Identify which cell holds the provided text, then report its [x, y] central coordinate. 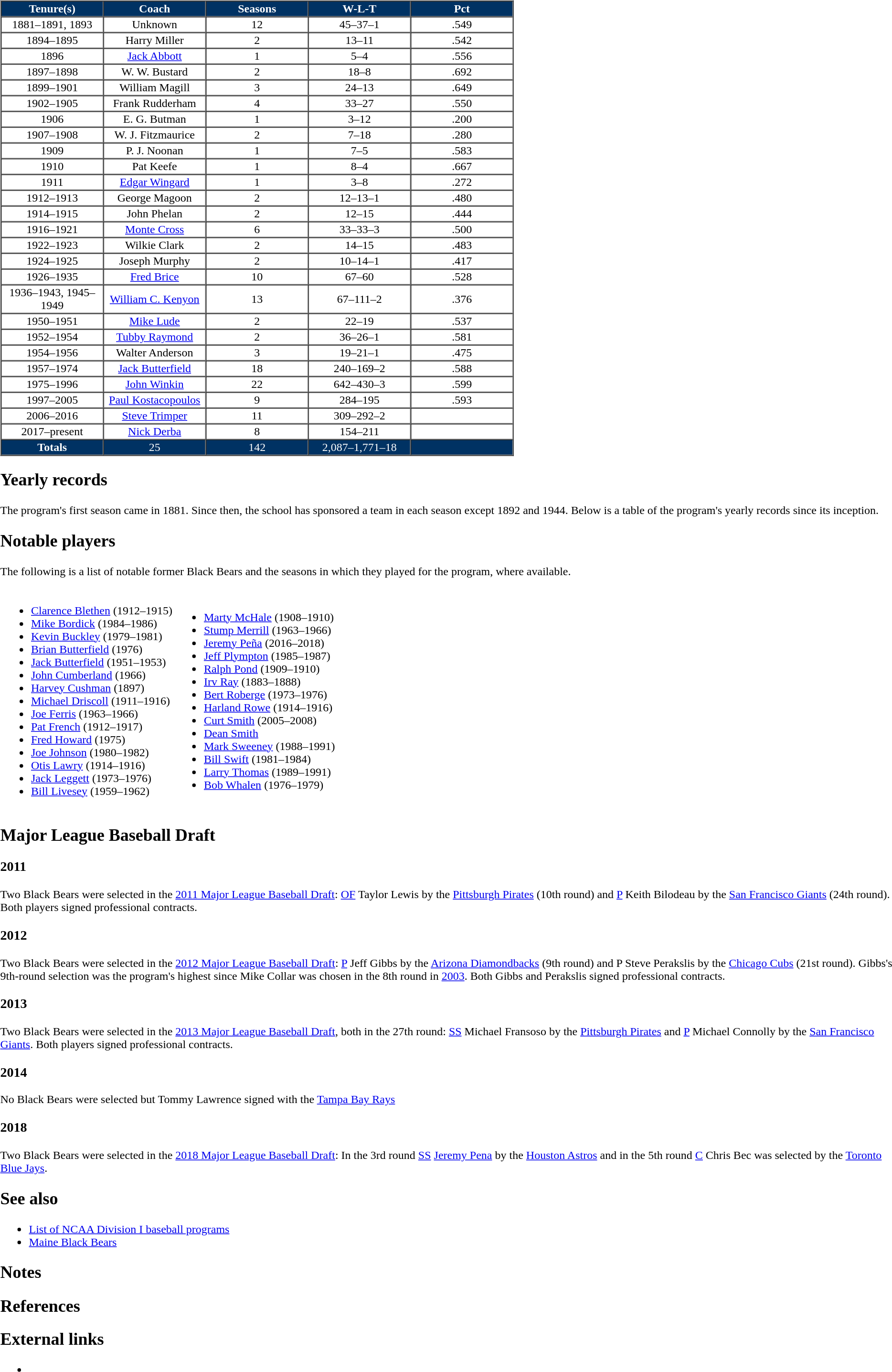
.593 [462, 400]
12–13–1 [360, 198]
1936–1943, 1945–1949 [52, 299]
.480 [462, 198]
.581 [462, 337]
Coach [154, 9]
1907–1908 [52, 135]
Jack Abbott [154, 56]
1899–1901 [52, 88]
.550 [462, 103]
18 [257, 369]
1902–1905 [52, 103]
.542 [462, 40]
2,087–1,771–18 [360, 447]
1975–1996 [52, 384]
8–4 [360, 166]
19–21–1 [360, 353]
John Phelan [154, 214]
6 [257, 229]
1954–1956 [52, 353]
10 [257, 277]
.549 [462, 25]
.599 [462, 384]
Wilkie Clark [154, 246]
W-L-T [360, 9]
2017–present [52, 432]
Tenure(s) [52, 9]
William Magill [154, 88]
2006–2016 [52, 416]
W. J. Fitzmaurice [154, 135]
1922–1923 [52, 246]
240–169–2 [360, 369]
.692 [462, 72]
1894–1895 [52, 40]
Harry Miller [154, 40]
22–19 [360, 321]
1957–1974 [52, 369]
642–430–3 [360, 384]
.272 [462, 182]
1906 [52, 119]
Jack Butterfield [154, 369]
William C. Kenyon [154, 299]
10–14–1 [360, 261]
7–5 [360, 151]
1911 [52, 182]
.528 [462, 277]
22 [257, 384]
Steve Trimper [154, 416]
.444 [462, 214]
.556 [462, 56]
1997–2005 [52, 400]
.483 [462, 246]
1897–1898 [52, 72]
Edgar Wingard [154, 182]
1896 [52, 56]
8 [257, 432]
Tubby Raymond [154, 337]
Paul Kostacopoulos [154, 400]
24–13 [360, 88]
.500 [462, 229]
45–37–1 [360, 25]
.475 [462, 353]
.588 [462, 369]
13–11 [360, 40]
.649 [462, 88]
154–211 [360, 432]
1926–1935 [52, 277]
P. J. Noonan [154, 151]
Walter Anderson [154, 353]
Nick Derba [154, 432]
1924–1925 [52, 261]
1952–1954 [52, 337]
.200 [462, 119]
.376 [462, 299]
14–15 [360, 246]
13 [257, 299]
33–27 [360, 103]
.583 [462, 151]
Frank Rudderham [154, 103]
5–4 [360, 56]
284–195 [360, 400]
W. W. Bustard [154, 72]
4 [257, 103]
3–8 [360, 182]
11 [257, 416]
18–8 [360, 72]
3–12 [360, 119]
.417 [462, 261]
.537 [462, 321]
E. G. Butman [154, 119]
George Magoon [154, 198]
1909 [52, 151]
Joseph Murphy [154, 261]
Pct [462, 9]
9 [257, 400]
25 [154, 447]
Unknown [154, 25]
12 [257, 25]
1910 [52, 166]
309–292–2 [360, 416]
Mike Lude [154, 321]
1881–1891, 1893 [52, 25]
Seasons [257, 9]
67–60 [360, 277]
142 [257, 447]
1916–1921 [52, 229]
7–18 [360, 135]
Monte Cross [154, 229]
1912–1913 [52, 198]
1950–1951 [52, 321]
1914–1915 [52, 214]
12–15 [360, 214]
.667 [462, 166]
John Winkin [154, 384]
Fred Brice [154, 277]
.280 [462, 135]
36–26–1 [360, 337]
67–111–2 [360, 299]
Pat Keefe [154, 166]
Totals [52, 447]
33–33–3 [360, 229]
